Return (X, Y) of the center of cell containing provided text 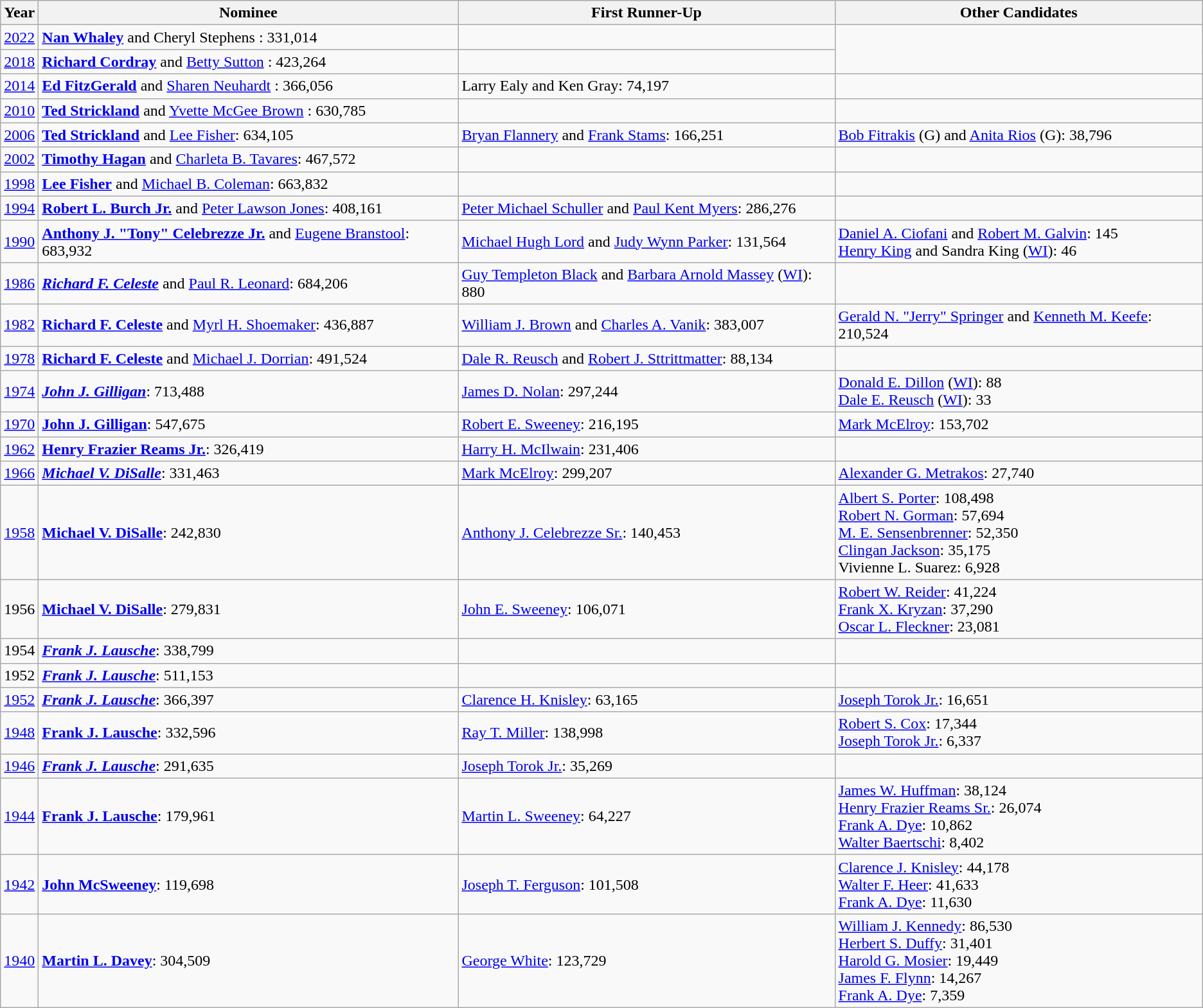
Guy Templeton Black and Barbara Arnold Massey (WI): 880 (646, 283)
John J. Gilligan: 547,675 (248, 425)
Richard F. Celeste and Michael J. Dorrian: 491,524 (248, 358)
1994 (19, 208)
Michael V. DiSalle: 242,830 (248, 533)
John McSweeney: 119,698 (248, 884)
Dale R. Reusch and Robert J. Sttrittmatter: 88,134 (646, 358)
1962 (19, 449)
1954 (19, 651)
Frank J. Lausche: 338,799 (248, 651)
Richard F. Celeste and Paul R. Leonard: 684,206 (248, 283)
1940 (19, 960)
Michael Hugh Lord and Judy Wynn Parker: 131,564 (646, 242)
Albert S. Porter: 108,498Robert N. Gorman: 57,694M. E. Sensenbrenner: 52,350Clingan Jackson: 35,175Vivienne L. Suarez: 6,928 (1019, 533)
1978 (19, 358)
2010 (19, 111)
Michael V. DiSalle: 331,463 (248, 473)
1998 (19, 184)
Clarence H. Knisley: 63,165 (646, 700)
1942 (19, 884)
Gerald N. "Jerry" Springer and Kenneth M. Keefe: 210,524 (1019, 325)
John E. Sweeney: 106,071 (646, 609)
Richard F. Celeste and Myrl H. Shoemaker: 436,887 (248, 325)
Anthony J. Celebrezze Sr.: 140,453 (646, 533)
Henry Frazier Reams Jr.: 326,419 (248, 449)
Frank J. Lausche: 291,635 (248, 766)
Bob Fitrakis (G) and Anita Rios (G): 38,796 (1019, 135)
1948 (19, 732)
Robert L. Burch Jr. and Peter Lawson Jones: 408,161 (248, 208)
Peter Michael Schuller and Paul Kent Myers: 286,276 (646, 208)
George White: 123,729 (646, 960)
Lee Fisher and Michael B. Coleman: 663,832 (248, 184)
Joseph Torok Jr.: 16,651 (1019, 700)
Frank J. Lausche: 179,961 (248, 816)
Alexander G. Metrakos: 27,740 (1019, 473)
Frank J. Lausche: 511,153 (248, 675)
Martin L. Sweeney: 64,227 (646, 816)
Clarence J. Knisley: 44,178Walter F. Heer: 41,633Frank A. Dye: 11,630 (1019, 884)
Anthony J. "Tony" Celebrezze Jr. and Eugene Branstool: 683,932 (248, 242)
Nominee (248, 13)
Year (19, 13)
Joseph Torok Jr.: 35,269 (646, 766)
Harry H. McIlwain: 231,406 (646, 449)
James D. Nolan: 297,244 (646, 392)
Robert S. Cox: 17,344Joseph Torok Jr.: 6,337 (1019, 732)
1958 (19, 533)
Joseph T. Ferguson: 101,508 (646, 884)
Martin L. Davey: 304,509 (248, 960)
1946 (19, 766)
2022 (19, 37)
1974 (19, 392)
2006 (19, 135)
Ed FitzGerald and Sharen Neuhardt : 366,056 (248, 86)
Ted Strickland and Lee Fisher: 634,105 (248, 135)
First Runner-Up (646, 13)
Robert E. Sweeney: 216,195 (646, 425)
1956 (19, 609)
Nan Whaley and Cheryl Stephens : 331,014 (248, 37)
Robert W. Reider: 41,224Frank X. Kryzan: 37,290Oscar L. Fleckner: 23,081 (1019, 609)
Other Candidates (1019, 13)
Frank J. Lausche: 332,596 (248, 732)
Mark McElroy: 153,702 (1019, 425)
Michael V. DiSalle: 279,831 (248, 609)
Larry Ealy and Ken Gray: 74,197 (646, 86)
Donald E. Dillon (WI): 88Dale E. Reusch (WI): 33 (1019, 392)
2002 (19, 159)
Ted Strickland and Yvette McGee Brown : 630,785 (248, 111)
1990 (19, 242)
1982 (19, 325)
Ray T. Miller: 138,998 (646, 732)
1966 (19, 473)
Mark McElroy: 299,207 (646, 473)
James W. Huffman: 38,124Henry Frazier Reams Sr.: 26,074Frank A. Dye: 10,862Walter Baertschi: 8,402 (1019, 816)
John J. Gilligan: 713,488 (248, 392)
Bryan Flannery and Frank Stams: 166,251 (646, 135)
Frank J. Lausche: 366,397 (248, 700)
1970 (19, 425)
2018 (19, 62)
1944 (19, 816)
William J. Brown and Charles A. Vanik: 383,007 (646, 325)
William J. Kennedy: 86,530Herbert S. Duffy: 31,401Harold G. Mosier: 19,449James F. Flynn: 14,267Frank A. Dye: 7,359 (1019, 960)
2014 (19, 86)
1986 (19, 283)
Timothy Hagan and Charleta B. Tavares: 467,572 (248, 159)
Richard Cordray and Betty Sutton : 423,264 (248, 62)
Daniel A. Ciofani and Robert M. Galvin: 145Henry King and Sandra King (WI): 46 (1019, 242)
